Locate the cell with the specified text and output its [x, y] center coordinate. 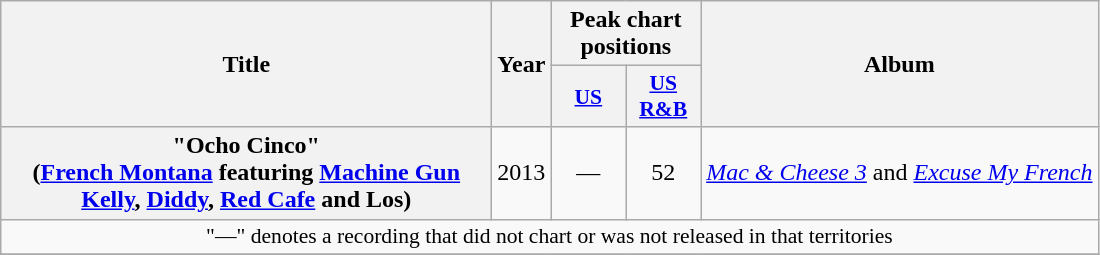
US [588, 96]
2013 [522, 173]
Mac & Cheese 3 and Excuse My French [900, 173]
Peak chart positions [626, 34]
USR&B [664, 96]
"Ocho Cinco"(French Montana featuring Machine Gun Kelly, Diddy, Red Cafe and Los) [246, 173]
— [588, 173]
"—" denotes a recording that did not chart or was not released in that territories [550, 237]
Year [522, 64]
Title [246, 64]
Album [900, 64]
52 [664, 173]
